From the cell containing the given text, extract its center point as (x, y) coordinate. 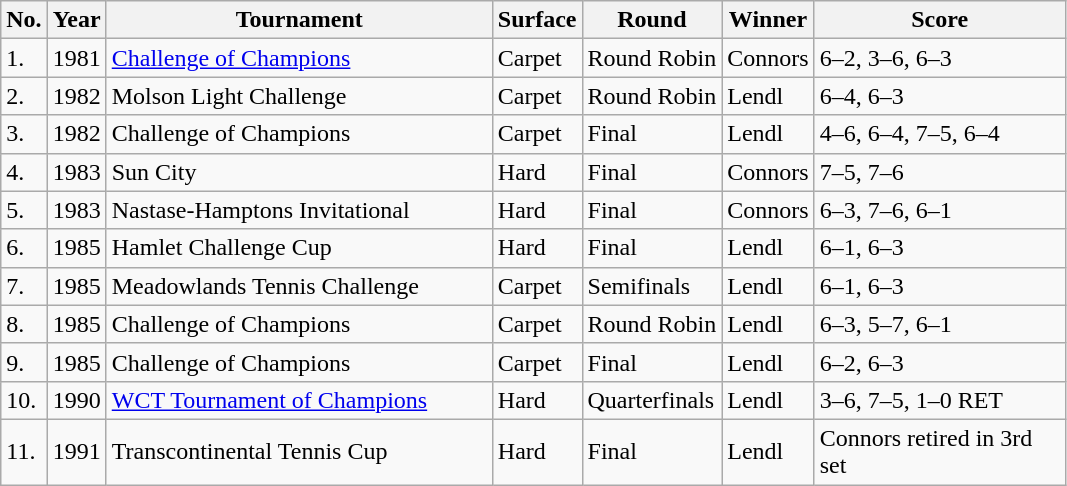
Molson Light Challenge (299, 96)
Surface (537, 20)
Meadowlands Tennis Challenge (299, 286)
2. (24, 96)
5. (24, 210)
Winner (768, 20)
6–2, 3–6, 6–3 (940, 58)
Transcontinental Tennis Cup (299, 452)
4–6, 6–4, 7–5, 6–4 (940, 134)
10. (24, 400)
3–6, 7–5, 1–0 RET (940, 400)
1990 (76, 400)
6–2, 6–3 (940, 362)
8. (24, 324)
No. (24, 20)
Tournament (299, 20)
1981 (76, 58)
Quarterfinals (652, 400)
4. (24, 172)
1991 (76, 452)
6–3, 7–6, 6–1 (940, 210)
Semifinals (652, 286)
6–4, 6–3 (940, 96)
7. (24, 286)
Score (940, 20)
3. (24, 134)
Hamlet Challenge Cup (299, 248)
WCT Tournament of Champions (299, 400)
Round (652, 20)
Year (76, 20)
11. (24, 452)
7–5, 7–6 (940, 172)
9. (24, 362)
Nastase-Hamptons Invitational (299, 210)
6–3, 5–7, 6–1 (940, 324)
Connors retired in 3rd set (940, 452)
1. (24, 58)
Sun City (299, 172)
6. (24, 248)
